Capture the cell that displays the provided text and extract its (X, Y) central coordinate. 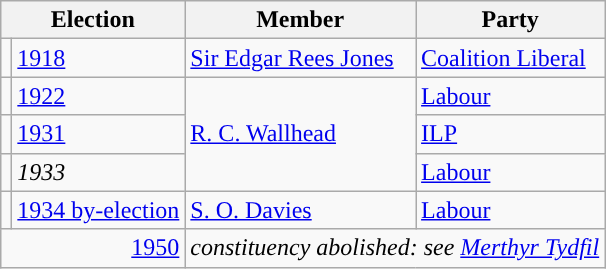
1931 (98, 134)
1933 (98, 172)
Member (300, 20)
R. C. Wallhead (300, 134)
Election (93, 20)
constituency abolished: see Merthyr Tydfil (395, 248)
1922 (98, 96)
Party (510, 20)
S. O. Davies (300, 210)
ILP (510, 134)
1934 by-election (98, 210)
1918 (98, 58)
Coalition Liberal (510, 58)
1950 (93, 248)
Sir Edgar Rees Jones (300, 58)
